Identify which cell holds the provided text, then report its [X, Y] central coordinate. 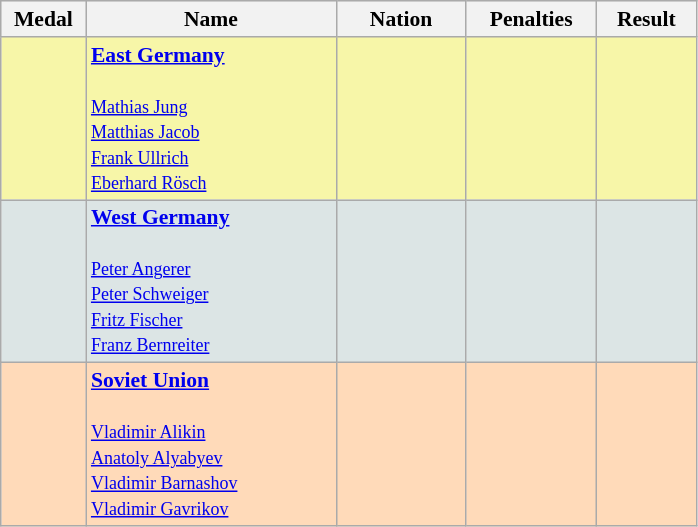
Medal [44, 19]
Nation [401, 19]
Result [646, 19]
East GermanyMathias JungMatthias JacobFrank UllrichEberhard Rösch [211, 118]
Soviet UnionVladimir AlikinAnatoly AlyabyevVladimir BarnashovVladimir Gavrikov [211, 444]
Name [211, 19]
Penalties [531, 19]
West GermanyPeter AngererPeter SchweigerFritz FischerFranz Bernreiter [211, 282]
